Search for the cell housing the specified text and yield its [x, y] center coordinate. 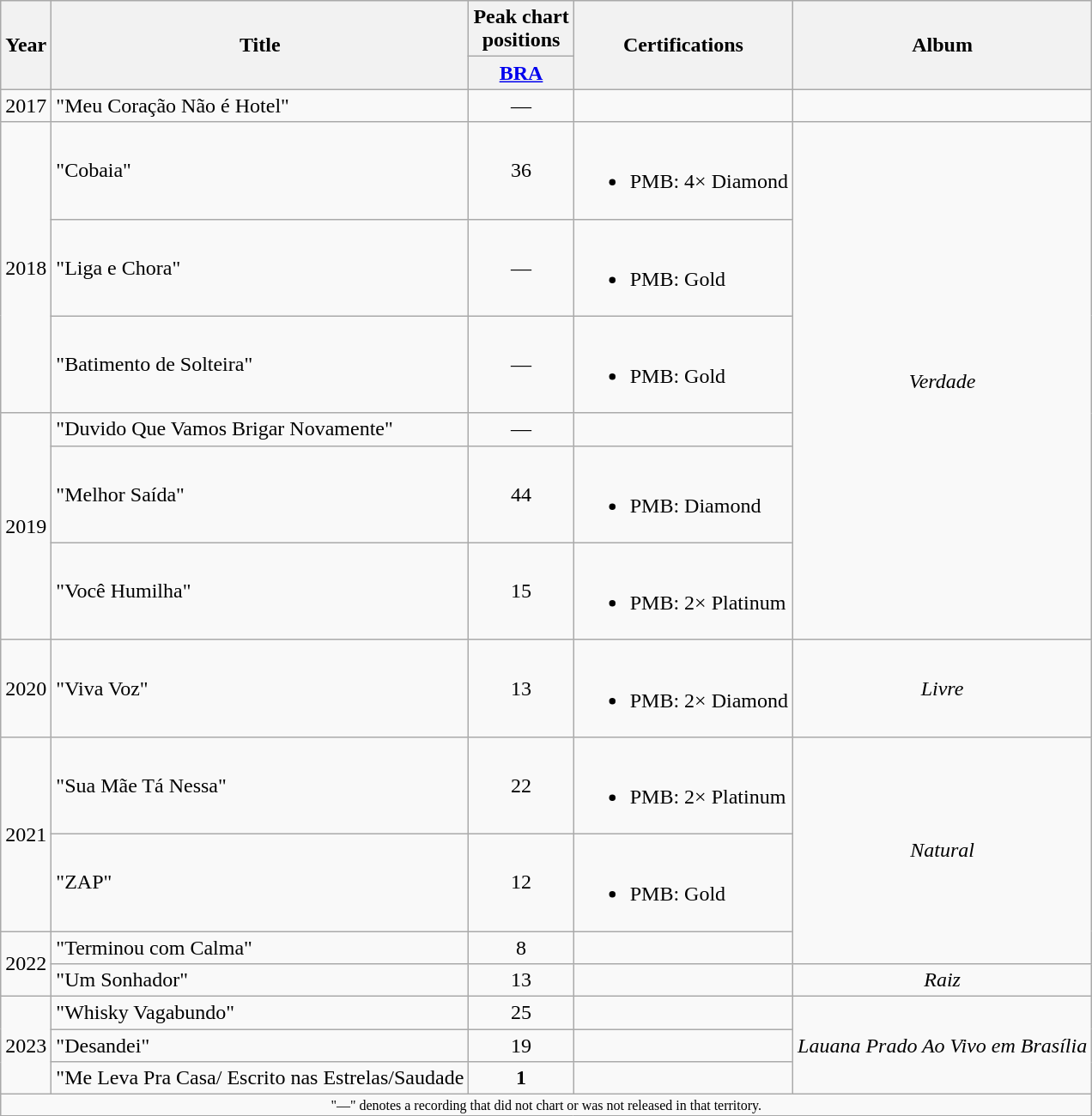
"ZAP" [260, 882]
25 [521, 1013]
"Cobaia" [260, 170]
8 [521, 947]
1 [521, 1078]
"Meu Coração Não é Hotel" [260, 106]
"Terminou com Calma" [260, 947]
44 [521, 494]
"Liga e Chora" [260, 268]
Lauana Prado Ao Vivo em Brasília [943, 1046]
Year [26, 45]
12 [521, 882]
2022 [26, 963]
PMB: Diamond [683, 494]
Album [943, 45]
"Batimento de Solteira" [260, 364]
PMB: 2× Diamond [683, 688]
"Viva Voz" [260, 688]
Title [260, 45]
36 [521, 170]
2017 [26, 106]
"Melhor Saída" [260, 494]
Verdade [943, 381]
"Sua Mãe Tá Nessa" [260, 785]
"Duvido Que Vamos Brigar Novamente" [260, 429]
Livre [943, 688]
2021 [26, 834]
2019 [26, 526]
"Desandei" [260, 1046]
Natural [943, 850]
Raiz [943, 980]
"—" denotes a recording that did not chart or was not released in that territory. [546, 1105]
"Me Leva Pra Casa/ Escrito nas Estrelas/Saudade [260, 1078]
2020 [26, 688]
Peak chartpositions [521, 29]
"Whisky Vagabundo" [260, 1013]
"Um Sonhador" [260, 980]
19 [521, 1046]
PMB: 4× Diamond [683, 170]
22 [521, 785]
Certifications [683, 45]
2023 [26, 1046]
BRA [521, 73]
2018 [26, 268]
15 [521, 591]
"Você Humilha" [260, 591]
